For the text-containing cell, return its midpoint in [x, y] coordinate format. 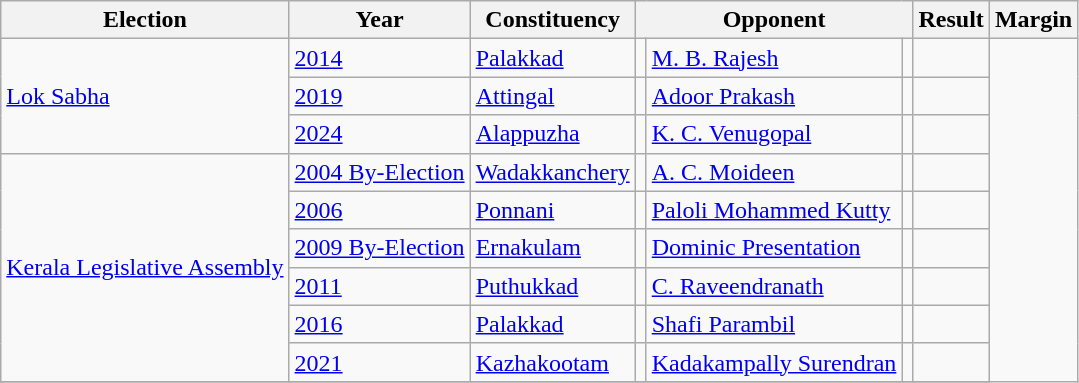
2011 [380, 286]
Kazhakootam [552, 362]
2006 [380, 210]
K. C. Venugopal [774, 134]
Ernakulam [552, 248]
Kerala Legislative Assembly [145, 267]
Constituency [552, 20]
Dominic Presentation [774, 248]
2016 [380, 324]
Ponnani [552, 210]
2024 [380, 134]
Lok Sabha [145, 96]
Kadakampally Surendran [774, 362]
Wadakkanchery [552, 172]
Election [145, 20]
2019 [380, 96]
A. C. Moideen [774, 172]
Result [951, 20]
Margin [1033, 20]
Opponent [774, 20]
2004 By-Election [380, 172]
Paloli Mohammed Kutty [774, 210]
Adoor Prakash [774, 96]
Attingal [552, 96]
Alappuzha [552, 134]
Year [380, 20]
C. Raveendranath [774, 286]
M. B. Rajesh [774, 58]
Puthukkad [552, 286]
2009 By-Election [380, 248]
2021 [380, 362]
Shafi Parambil [774, 324]
2014 [380, 58]
